Search for the cell housing the specified text and yield its [x, y] center coordinate. 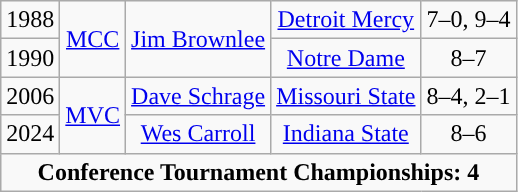
Conference Tournament Championships: 4 [258, 172]
Indiana State [346, 134]
Wes Carroll [198, 134]
1990 [30, 58]
8–4, 2–1 [468, 96]
1988 [30, 20]
Dave Schrage [198, 96]
2024 [30, 134]
8–6 [468, 134]
8–7 [468, 58]
2006 [30, 96]
Detroit Mercy [346, 20]
7–0, 9–4 [468, 20]
Jim Brownlee [198, 39]
Notre Dame [346, 58]
MCC [93, 39]
Missouri State [346, 96]
MVC [93, 115]
